Pinpoint the cell where the given text exists, returning its [X, Y] midpoint coordinate. 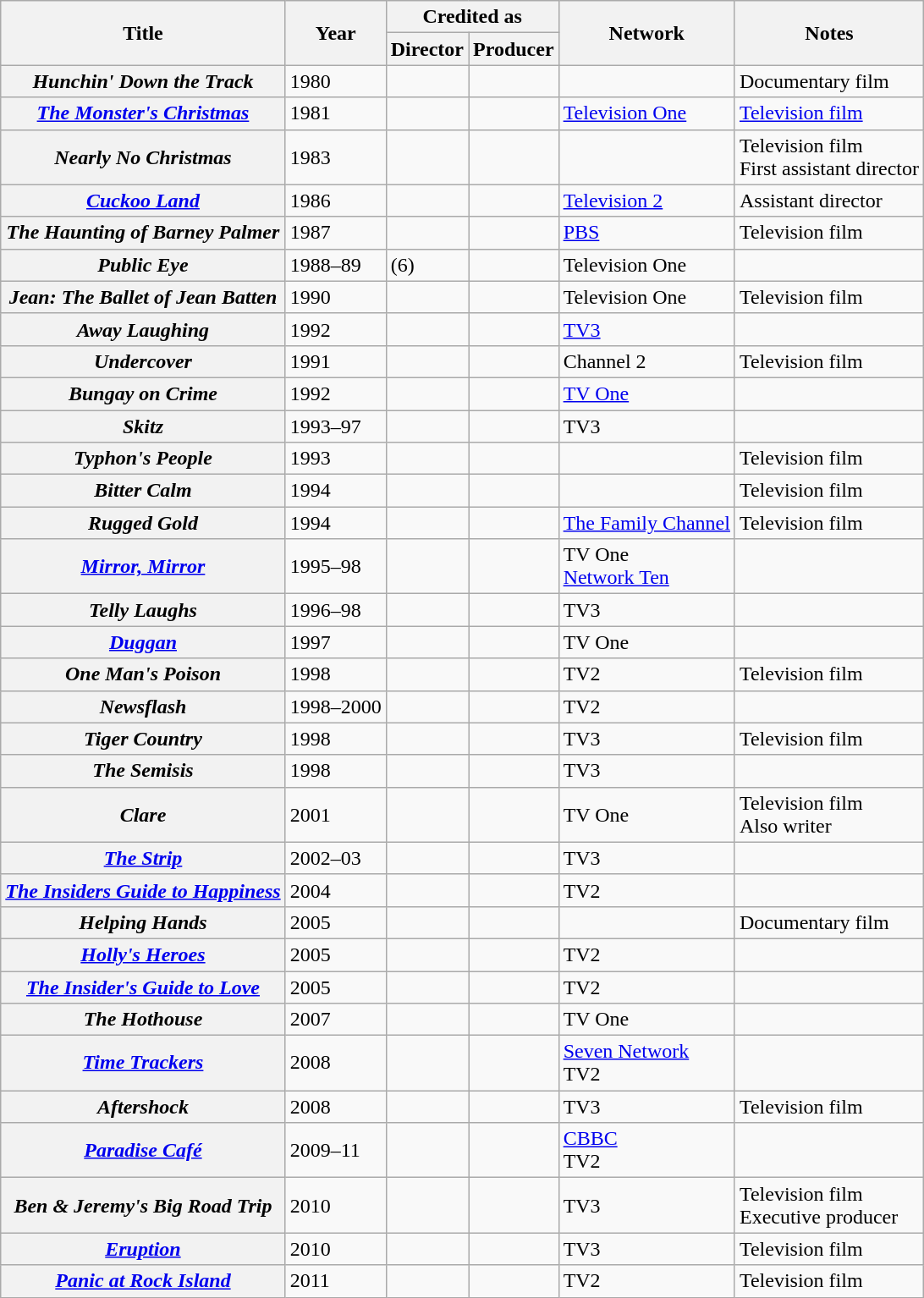
Holly's Heroes [143, 954]
CBBCTV2 [646, 1151]
1983 [335, 157]
Seven NetworkTV2 [646, 1063]
2011 [335, 1281]
Aftershock [143, 1107]
Panic at Rock Island [143, 1281]
The Semisis [143, 771]
Rugged Gold [143, 523]
Time Trackers [143, 1063]
Title [143, 33]
1988–89 [335, 265]
Away Laughing [143, 329]
Television filmFirst assistant director [829, 157]
1997 [335, 642]
Television filmAlso writer [829, 814]
The Monster's Christmas [143, 113]
Network [646, 33]
Mirror, Mirror [143, 567]
Tiger Country [143, 739]
1995–98 [335, 567]
Television filmExecutive producer [829, 1205]
The Strip [143, 858]
Credited as [472, 17]
Ben & Jeremy's Big Road Trip [143, 1205]
2002–03 [335, 858]
Cuckoo Land [143, 201]
1996–98 [335, 610]
1981 [335, 113]
Paradise Café [143, 1151]
Jean: The Ballet of Jean Batten [143, 297]
2009–11 [335, 1151]
The Haunting of Barney Palmer [143, 233]
Bungay on Crime [143, 393]
Skitz [143, 426]
1993 [335, 459]
1993–97 [335, 426]
Newsflash [143, 707]
Director [426, 49]
Notes [829, 33]
Bitter Calm [143, 491]
1987 [335, 233]
1998–2000 [335, 707]
Assistant director [829, 201]
The Hothouse [143, 1020]
Typhon's People [143, 459]
1990 [335, 297]
2001 [335, 814]
1991 [335, 361]
The Family Channel [646, 523]
Helping Hands [143, 922]
1986 [335, 201]
Eruption [143, 1249]
Year [335, 33]
Public Eye [143, 265]
Hunchin' Down the Track [143, 81]
Channel 2 [646, 361]
(6) [426, 265]
Television 2 [646, 201]
The Insiders Guide to Happiness [143, 890]
Clare [143, 814]
TV OneNetwork Ten [646, 567]
Undercover [143, 361]
Nearly No Christmas [143, 157]
Duggan [143, 642]
1980 [335, 81]
One Man's Poison [143, 674]
2004 [335, 890]
Telly Laughs [143, 610]
2007 [335, 1020]
Producer [514, 49]
PBS [646, 233]
The Insider's Guide to Love [143, 987]
